Identify which cell holds the provided text, then report its (x, y) central coordinate. 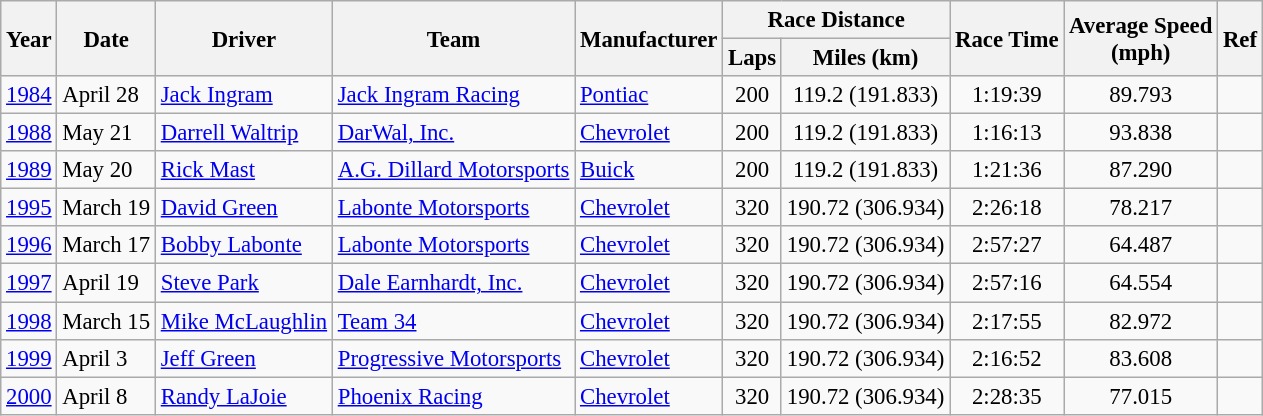
Ref (1240, 38)
Manufacturer (649, 38)
82.972 (1141, 321)
Race Distance (836, 20)
2:28:35 (1007, 396)
Team (453, 38)
1998 (29, 321)
April 19 (106, 283)
Darrell Waltrip (244, 133)
Miles (km) (865, 58)
93.838 (1141, 133)
87.290 (1141, 170)
1984 (29, 95)
Randy LaJoie (244, 396)
Jack Ingram Racing (453, 95)
2:57:27 (1007, 245)
Phoenix Racing (453, 396)
March 17 (106, 245)
Average Speed(mph) (1141, 38)
78.217 (1141, 208)
David Green (244, 208)
77.015 (1141, 396)
Rick Mast (244, 170)
Mike McLaughlin (244, 321)
64.554 (1141, 283)
Year (29, 38)
April 8 (106, 396)
Laps (752, 58)
Steve Park (244, 283)
April 28 (106, 95)
89.793 (1141, 95)
2:57:16 (1007, 283)
1995 (29, 208)
64.487 (1141, 245)
Bobby Labonte (244, 245)
Buick (649, 170)
Driver (244, 38)
Date (106, 38)
1997 (29, 283)
May 21 (106, 133)
1:16:13 (1007, 133)
2000 (29, 396)
Team 34 (453, 321)
Jack Ingram (244, 95)
April 3 (106, 358)
83.608 (1141, 358)
1999 (29, 358)
1996 (29, 245)
A.G. Dillard Motorsports (453, 170)
1:21:36 (1007, 170)
2:17:55 (1007, 321)
Pontiac (649, 95)
2:16:52 (1007, 358)
2:26:18 (1007, 208)
Jeff Green (244, 358)
March 15 (106, 321)
Progressive Motorsports (453, 358)
March 19 (106, 208)
1988 (29, 133)
1989 (29, 170)
Dale Earnhardt, Inc. (453, 283)
May 20 (106, 170)
1:19:39 (1007, 95)
DarWal, Inc. (453, 133)
Race Time (1007, 38)
